Provide the [X, Y] coordinate of the cell's center where the given text is located.  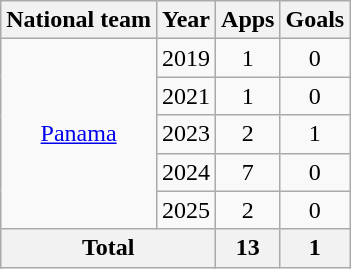
Apps [248, 20]
Total [108, 248]
Year [186, 20]
2024 [186, 172]
13 [248, 248]
2019 [186, 58]
National team [79, 20]
7 [248, 172]
2025 [186, 210]
Panama [79, 134]
Goals [315, 20]
2023 [186, 134]
2021 [186, 96]
